Extract the (x, y) coordinate from the center of the cell holding the provided text.  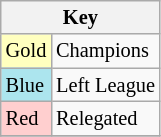
Champions (106, 51)
Relegated (106, 118)
Gold (26, 51)
Blue (26, 85)
Key (80, 17)
Left League (106, 85)
Red (26, 118)
